Detect which cell encompasses the target text, then output its [x, y] center coordinate. 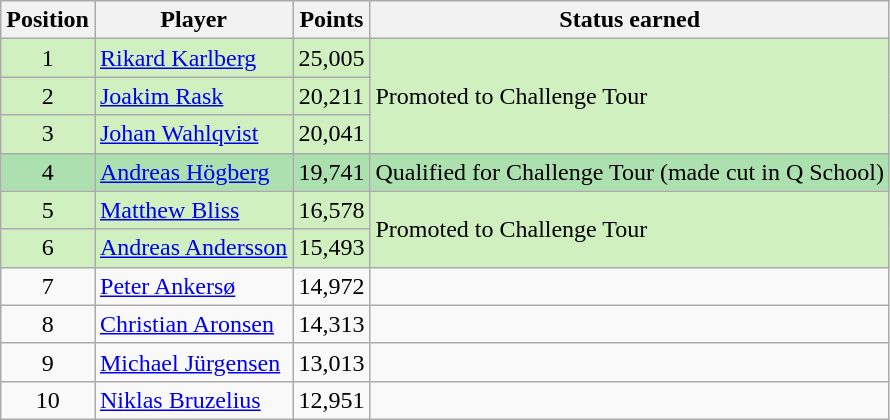
16,578 [332, 210]
14,313 [332, 324]
Peter Ankersø [193, 286]
3 [48, 134]
Position [48, 20]
Andreas Högberg [193, 172]
Status earned [630, 20]
Joakim Rask [193, 96]
Christian Aronsen [193, 324]
12,951 [332, 400]
Points [332, 20]
Matthew Bliss [193, 210]
5 [48, 210]
19,741 [332, 172]
Johan Wahlqvist [193, 134]
9 [48, 362]
7 [48, 286]
2 [48, 96]
Player [193, 20]
1 [48, 58]
10 [48, 400]
13,013 [332, 362]
14,972 [332, 286]
15,493 [332, 248]
6 [48, 248]
Rikard Karlberg [193, 58]
20,041 [332, 134]
20,211 [332, 96]
25,005 [332, 58]
4 [48, 172]
Michael Jürgensen [193, 362]
8 [48, 324]
Niklas Bruzelius [193, 400]
Andreas Andersson [193, 248]
Qualified for Challenge Tour (made cut in Q School) [630, 172]
